Return [X, Y] of the center of cell containing provided text 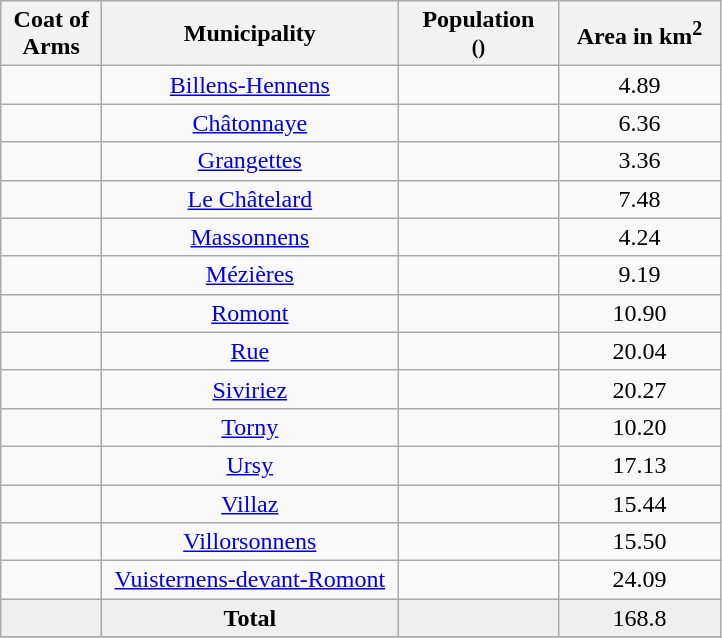
Siviriez [250, 389]
Vuisternens-devant-Romont [250, 580]
10.90 [640, 313]
Ursy [250, 465]
Municipality [250, 34]
4.89 [640, 85]
Mézières [250, 275]
Châtonnaye [250, 123]
Le Châtelard [250, 199]
Massonnens [250, 237]
20.27 [640, 389]
15.44 [640, 503]
Villaz [250, 503]
Total [250, 618]
7.48 [640, 199]
Grangettes [250, 161]
4.24 [640, 237]
Villorsonnens [250, 542]
Romont [250, 313]
Torny [250, 427]
Area in km2 [640, 34]
9.19 [640, 275]
15.50 [640, 542]
168.8 [640, 618]
Billens-Hennens [250, 85]
3.36 [640, 161]
Rue [250, 351]
6.36 [640, 123]
10.20 [640, 427]
Coat of Arms [52, 34]
Population() [478, 34]
24.09 [640, 580]
20.04 [640, 351]
17.13 [640, 465]
